Provide the [X, Y] coordinate of the cell's center where the given text is located.  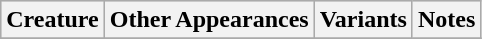
Variants [363, 20]
Creature [52, 20]
Notes [446, 20]
Other Appearances [209, 20]
